Return (x, y) of the center of cell containing provided text 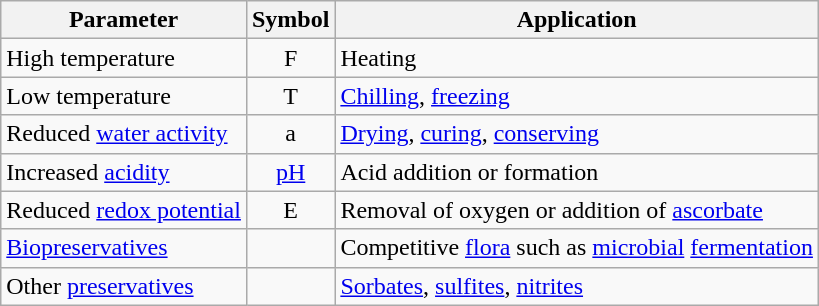
Heating (577, 58)
Symbol (290, 20)
Reduced water activity (124, 134)
T (290, 96)
E (290, 210)
High temperature (124, 58)
Sorbates, sulfites, nitrites (577, 286)
pH (290, 172)
Reduced redox potential (124, 210)
Drying, curing, conserving (577, 134)
Increased acidity (124, 172)
F (290, 58)
Competitive flora such as microbial fermentation (577, 248)
Parameter (124, 20)
Acid addition or formation (577, 172)
Chilling, freezing (577, 96)
Biopreservatives (124, 248)
Low temperature (124, 96)
Other preservatives (124, 286)
Application (577, 20)
a (290, 134)
Removal of oxygen or addition of ascorbate (577, 210)
